Pinpoint the cell where the given text exists, returning its (X, Y) midpoint coordinate. 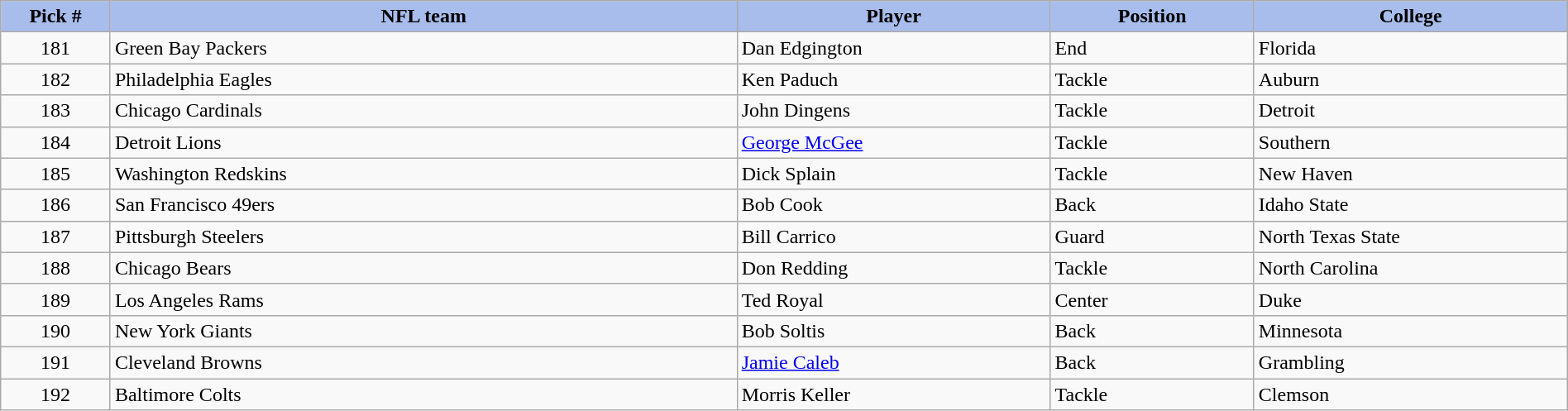
Don Redding (893, 268)
Dan Edgington (893, 48)
186 (56, 205)
Florida (1411, 48)
Ken Paduch (893, 79)
North Carolina (1411, 268)
Green Bay Packers (423, 48)
Pick # (56, 17)
Bob Soltis (893, 331)
NFL team (423, 17)
Position (1152, 17)
192 (56, 394)
185 (56, 174)
Cleveland Browns (423, 362)
New York Giants (423, 331)
190 (56, 331)
184 (56, 142)
Detroit Lions (423, 142)
Los Angeles Rams (423, 299)
191 (56, 362)
Grambling (1411, 362)
Bill Carrico (893, 237)
Bob Cook (893, 205)
John Dingens (893, 111)
188 (56, 268)
187 (56, 237)
Chicago Bears (423, 268)
Morris Keller (893, 394)
Pittsburgh Steelers (423, 237)
Player (893, 17)
New Haven (1411, 174)
Washington Redskins (423, 174)
Baltimore Colts (423, 394)
College (1411, 17)
Dick Splain (893, 174)
Southern (1411, 142)
Minnesota (1411, 331)
183 (56, 111)
Duke (1411, 299)
North Texas State (1411, 237)
Jamie Caleb (893, 362)
End (1152, 48)
Ted Royal (893, 299)
Auburn (1411, 79)
Center (1152, 299)
Clemson (1411, 394)
181 (56, 48)
Guard (1152, 237)
San Francisco 49ers (423, 205)
Philadelphia Eagles (423, 79)
182 (56, 79)
Idaho State (1411, 205)
Chicago Cardinals (423, 111)
George McGee (893, 142)
Detroit (1411, 111)
189 (56, 299)
